Output the [X, Y] coordinate of the center of the cell containing the given text.  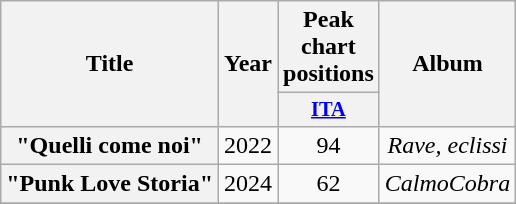
Peak chart positions [329, 47]
Album [447, 64]
ITA [329, 110]
62 [329, 184]
"Quelli come noi" [110, 145]
Rave, eclissi [447, 145]
"Punk Love Storia" [110, 184]
2022 [248, 145]
CalmoCobra [447, 184]
Title [110, 64]
Year [248, 64]
2024 [248, 184]
94 [329, 145]
